Locate the cell with the specified text and output its (x, y) center coordinate. 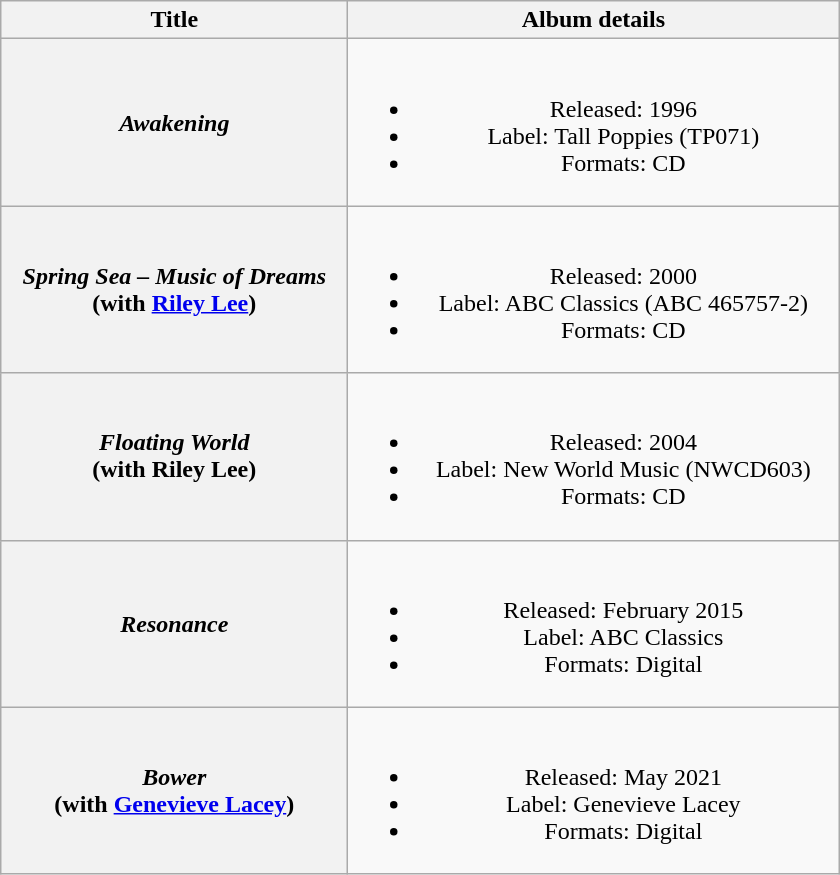
Released: February 2015Label: ABC ClassicsFormats: Digital (594, 624)
Awakening (174, 122)
Bower (with Genevieve Lacey) (174, 790)
Released: 2000Label: ABC Classics (ABC 465757-2)Formats: CD (594, 290)
Resonance (174, 624)
Released: 2004Label: New World Music (NWCD603)Formats: CD (594, 456)
Released: May 2021Label: Genevieve LaceyFormats: Digital (594, 790)
Spring Sea – Music of Dreams (with Riley Lee) (174, 290)
Released: 1996Label: Tall Poppies (TP071)Formats: CD (594, 122)
Title (174, 20)
Floating World (with Riley Lee) (174, 456)
Album details (594, 20)
